Pinpoint the cell where the given text exists, returning its (x, y) midpoint coordinate. 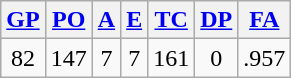
TC (172, 20)
82 (23, 58)
DP (216, 20)
161 (172, 58)
FA (264, 20)
GP (23, 20)
147 (68, 58)
A (106, 20)
.957 (264, 58)
0 (216, 58)
PO (68, 20)
E (134, 20)
